Search for the cell housing the specified text and yield its (X, Y) center coordinate. 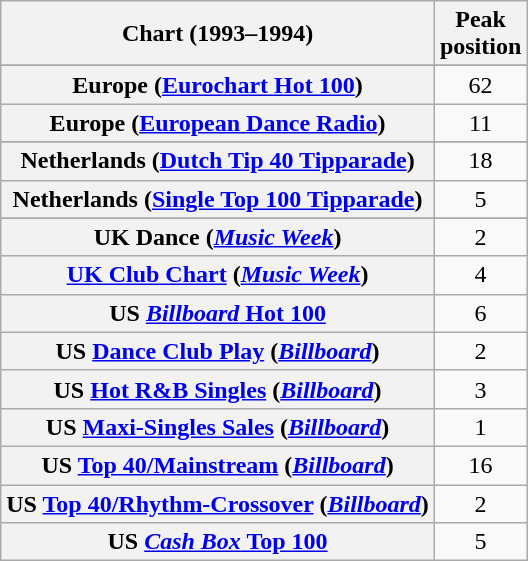
UK Club Chart (Music Week) (218, 275)
Netherlands (Single Top 100 Tipparade) (218, 199)
UK Dance (Music Week) (218, 237)
Europe (Eurochart Hot 100) (218, 85)
18 (480, 161)
US Top 40/Rhythm-Crossover (Billboard) (218, 503)
11 (480, 123)
Europe (European Dance Radio) (218, 123)
6 (480, 313)
1 (480, 427)
16 (480, 465)
3 (480, 389)
Chart (1993–1994) (218, 34)
US Maxi-Singles Sales (Billboard) (218, 427)
US Dance Club Play (Billboard) (218, 351)
US Hot R&B Singles (Billboard) (218, 389)
US Billboard Hot 100 (218, 313)
4 (480, 275)
62 (480, 85)
US Top 40/Mainstream (Billboard) (218, 465)
Netherlands (Dutch Tip 40 Tipparade) (218, 161)
Peakposition (480, 34)
US Cash Box Top 100 (218, 542)
